Search for the cell housing the specified text and yield its [X, Y] center coordinate. 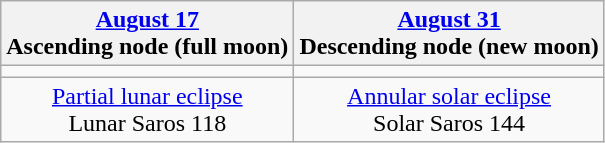
Annular solar eclipseSolar Saros 144 [449, 110]
August 17Ascending node (full moon) [148, 34]
Partial lunar eclipseLunar Saros 118 [148, 110]
August 31Descending node (new moon) [449, 34]
